Output the (X, Y) coordinate of the center of the cell containing the given text.  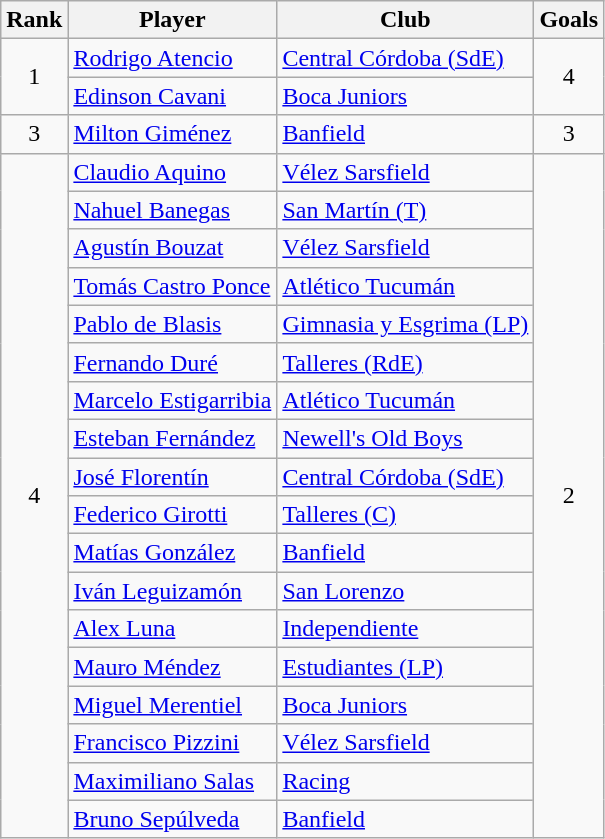
Rodrigo Atencio (172, 58)
Federico Girotti (172, 515)
Newell's Old Boys (406, 438)
Matías González (172, 553)
1 (34, 77)
Marcelo Estigarribia (172, 400)
Pablo de Blasis (172, 324)
Miguel Merentiel (172, 705)
Club (406, 20)
Talleres (C) (406, 515)
Alex Luna (172, 629)
Estudiantes (LP) (406, 667)
Mauro Méndez (172, 667)
Bruno Sepúlveda (172, 819)
Nahuel Banegas (172, 210)
Tomás Castro Ponce (172, 286)
Maximiliano Salas (172, 781)
Milton Giménez (172, 134)
Fernando Duré (172, 362)
Edinson Cavani (172, 96)
Agustín Bouzat (172, 248)
Esteban Fernández (172, 438)
José Florentín (172, 477)
Racing (406, 781)
Goals (569, 20)
San Lorenzo (406, 591)
Rank (34, 20)
Player (172, 20)
Independiente (406, 629)
San Martín (T) (406, 210)
Iván Leguizamón (172, 591)
Gimnasia y Esgrima (LP) (406, 324)
Talleres (RdE) (406, 362)
2 (569, 496)
Francisco Pizzini (172, 743)
Claudio Aquino (172, 172)
